Return the [x, y] coordinate for the center point of the cell that contains the specified text.  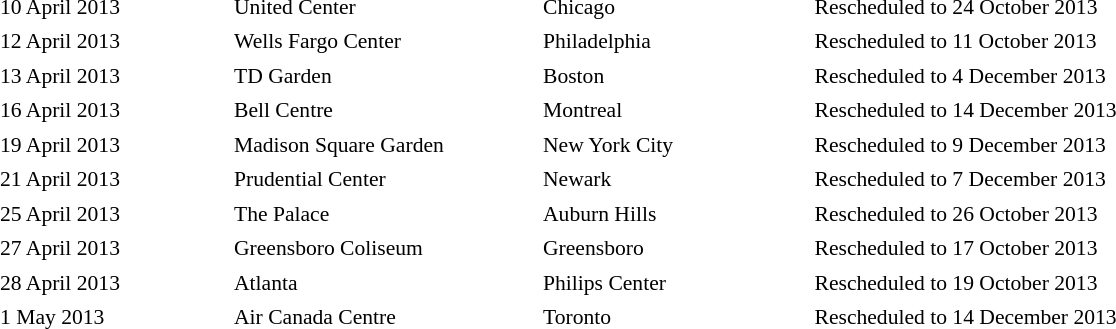
Prudential Center [384, 180]
Newark [674, 180]
The Palace [384, 214]
Greensboro Coliseum [384, 248]
Greensboro [674, 248]
Auburn Hills [674, 214]
New York City [674, 145]
Madison Square Garden [384, 145]
Montreal [674, 110]
Wells Fargo Center [384, 42]
Atlanta [384, 283]
Philadelphia [674, 42]
Bell Centre [384, 110]
Boston [674, 76]
Philips Center [674, 283]
TD Garden [384, 76]
